From the cell containing the given text, extract its center point as [X, Y] coordinate. 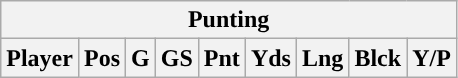
Yds [270, 58]
Pnt [222, 58]
Lng [322, 58]
Blck [378, 58]
Pos [102, 58]
GS [176, 58]
Y/P [432, 58]
G [141, 58]
Punting [229, 20]
Player [40, 58]
